Find where the given text appears and provide that cell's center as [X, Y] coordinate. 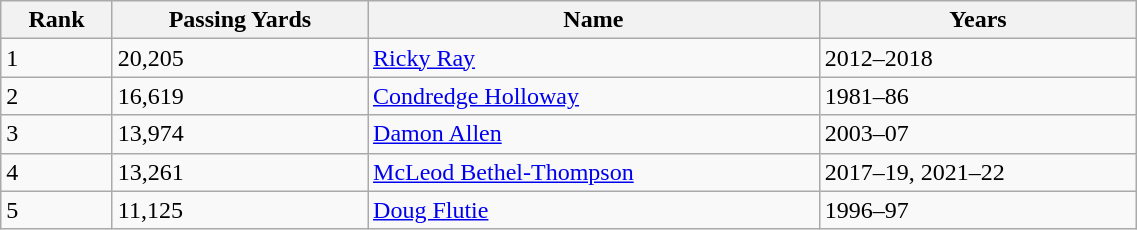
20,205 [240, 58]
Ricky Ray [594, 58]
13,261 [240, 172]
Condredge Holloway [594, 96]
1 [57, 58]
5 [57, 210]
16,619 [240, 96]
2 [57, 96]
Passing Yards [240, 20]
2012–2018 [978, 58]
Name [594, 20]
4 [57, 172]
Damon Allen [594, 134]
1981–86 [978, 96]
1996–97 [978, 210]
McLeod Bethel-Thompson [594, 172]
Rank [57, 20]
13,974 [240, 134]
2017–19, 2021–22 [978, 172]
11,125 [240, 210]
Years [978, 20]
3 [57, 134]
2003–07 [978, 134]
Doug Flutie [594, 210]
